Locate the cell with the specified text and output its [X, Y] center coordinate. 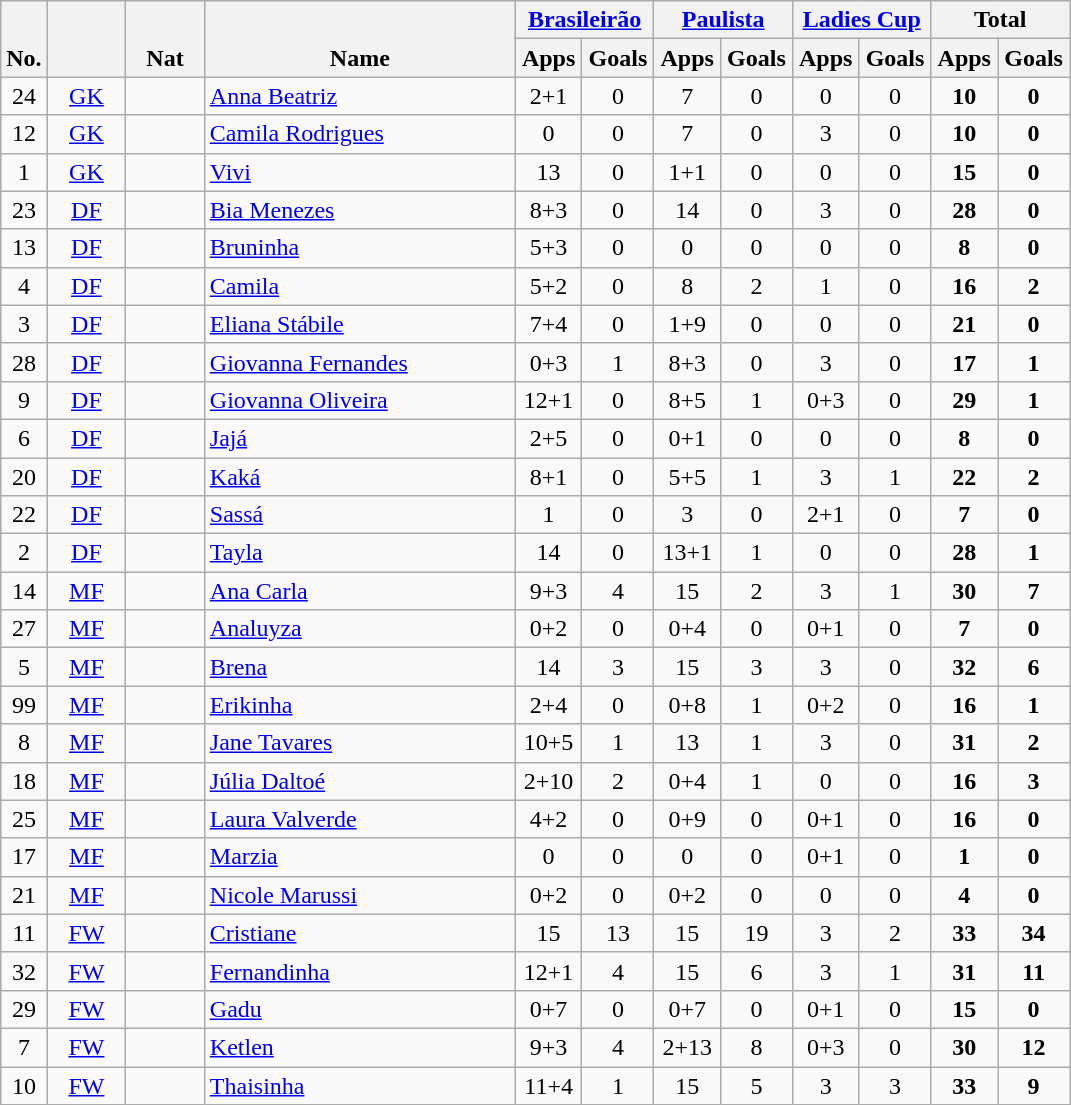
Laura Valverde [360, 819]
13+1 [688, 553]
Kaká [360, 477]
8+1 [548, 477]
8+5 [688, 400]
20 [24, 477]
Paulista [724, 20]
Marzia [360, 857]
Anna Beatriz [360, 96]
5+2 [548, 286]
27 [24, 629]
5+5 [688, 477]
Vivi [360, 172]
Total [1000, 20]
2+5 [548, 438]
10+5 [548, 743]
11+4 [548, 1085]
2+4 [548, 705]
7+4 [548, 324]
Cristiane [360, 933]
Sassá [360, 515]
Giovanna Fernandes [360, 362]
Camila [360, 286]
Giovanna Oliveira [360, 400]
Fernandinha [360, 971]
Eliana Stábile [360, 324]
Ladies Cup [862, 20]
2+10 [548, 781]
23 [24, 210]
Analuyza [360, 629]
Tayla [360, 553]
34 [1034, 933]
19 [756, 933]
Jane Tavares [360, 743]
Thaisinha [360, 1085]
Gadu [360, 1009]
Júlia Daltoé [360, 781]
Brasileirão [584, 20]
24 [24, 96]
Bruninha [360, 248]
Nat [166, 39]
25 [24, 819]
Camila Rodrigues [360, 134]
Brena [360, 667]
No. [24, 39]
2+13 [688, 1047]
Name [360, 39]
5+3 [548, 248]
Ana Carla [360, 591]
Erikinha [360, 705]
Ketlen [360, 1047]
1+9 [688, 324]
0+9 [688, 819]
Nicole Marussi [360, 895]
0+8 [688, 705]
18 [24, 781]
4+2 [548, 819]
99 [24, 705]
Bia Menezes [360, 210]
1+1 [688, 172]
Jajá [360, 438]
